From the cell containing the given text, extract its center point as (x, y) coordinate. 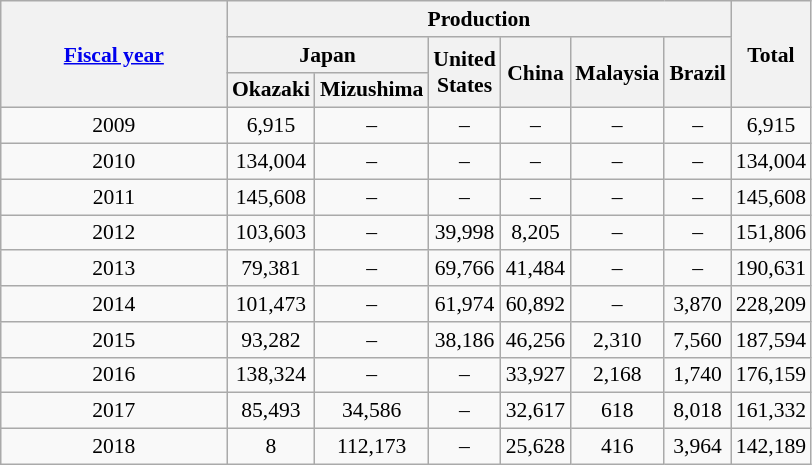
8 (271, 447)
China (536, 72)
142,189 (771, 447)
39,998 (464, 233)
2016 (114, 375)
Total (771, 54)
41,484 (536, 269)
UnitedStates (464, 72)
187,594 (771, 340)
101,473 (271, 304)
8,205 (536, 233)
Production (479, 19)
Mizushima (372, 90)
3,870 (697, 304)
69,766 (464, 269)
2011 (114, 197)
2010 (114, 162)
3,964 (697, 447)
7,560 (697, 340)
Okazaki (271, 90)
103,603 (271, 233)
112,173 (372, 447)
176,159 (771, 375)
33,927 (536, 375)
Japan (328, 55)
2,168 (617, 375)
2018 (114, 447)
618 (617, 411)
85,493 (271, 411)
161,332 (771, 411)
32,617 (536, 411)
151,806 (771, 233)
228,209 (771, 304)
34,586 (372, 411)
61,974 (464, 304)
2014 (114, 304)
2009 (114, 126)
2013 (114, 269)
Fiscal year (114, 54)
Malaysia (617, 72)
2017 (114, 411)
1,740 (697, 375)
93,282 (271, 340)
79,381 (271, 269)
2015 (114, 340)
38,186 (464, 340)
2,310 (617, 340)
2012 (114, 233)
8,018 (697, 411)
60,892 (536, 304)
416 (617, 447)
190,631 (771, 269)
Brazil (697, 72)
25,628 (536, 447)
138,324 (271, 375)
46,256 (536, 340)
